Capture the cell that displays the provided text and extract its (x, y) central coordinate. 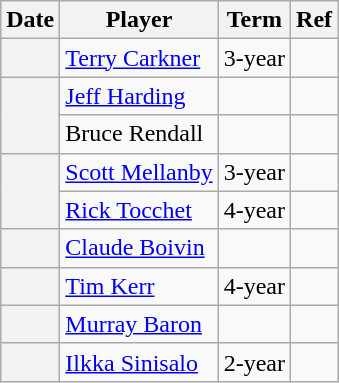
2-year (254, 362)
Bruce Rendall (139, 134)
Scott Mellanby (139, 172)
Ref (314, 20)
Claude Boivin (139, 248)
Murray Baron (139, 324)
Ilkka Sinisalo (139, 362)
Term (254, 20)
Terry Carkner (139, 58)
Tim Kerr (139, 286)
Rick Tocchet (139, 210)
Date (30, 20)
Player (139, 20)
Jeff Harding (139, 96)
